Capture the cell that displays the provided text and extract its [X, Y] central coordinate. 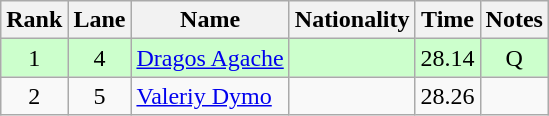
Notes [514, 20]
Lane [100, 20]
Name [210, 20]
28.14 [448, 58]
Q [514, 58]
4 [100, 58]
Nationality [352, 20]
1 [34, 58]
Time [448, 20]
28.26 [448, 96]
Valeriy Dymo [210, 96]
5 [100, 96]
Dragos Agache [210, 58]
2 [34, 96]
Rank [34, 20]
